Provide the (x, y) coordinate of the cell's center where the given text is located.  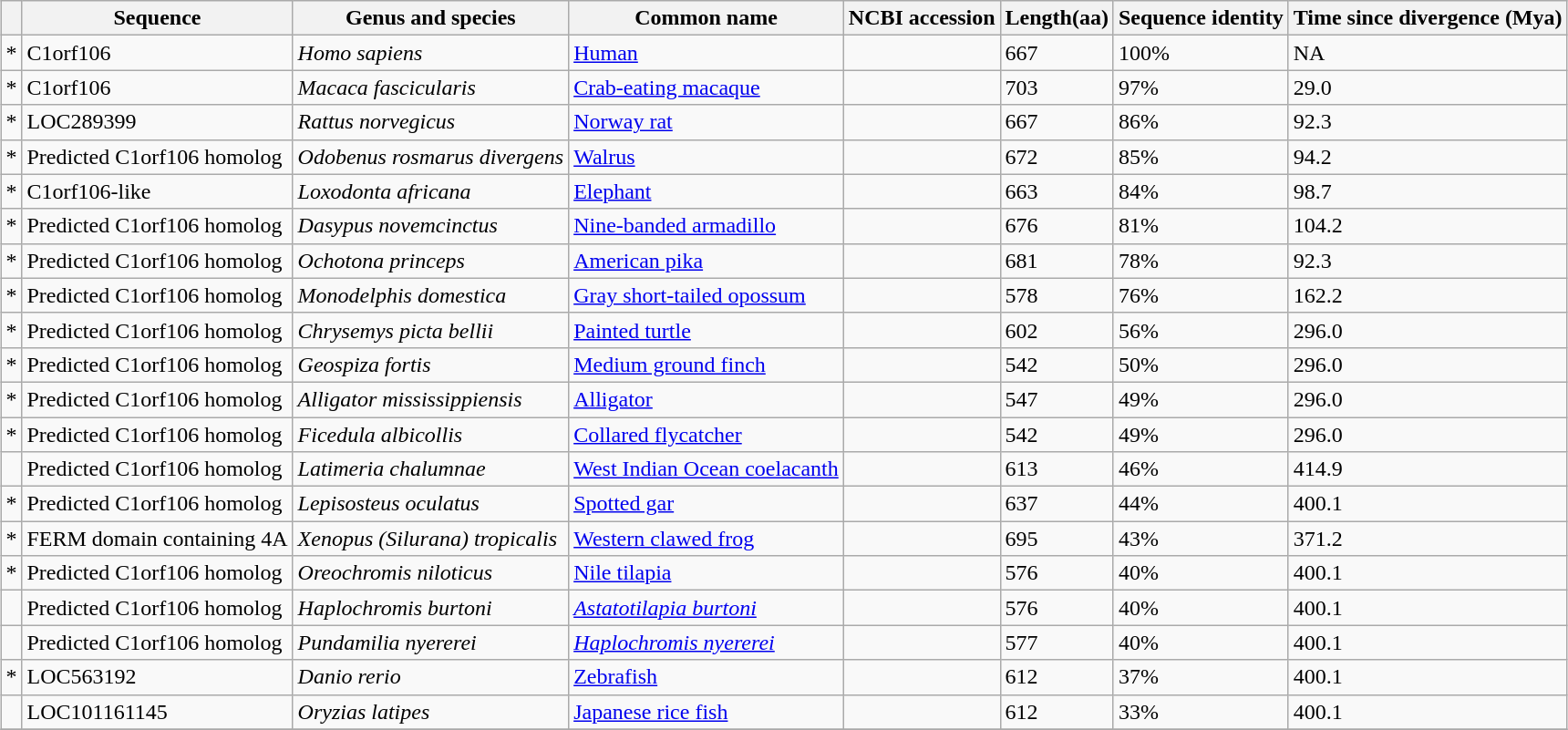
76% (1201, 295)
Astatotilapia burtoni (707, 608)
637 (1057, 504)
Zebrafish (707, 677)
Walrus (707, 157)
Norway rat (707, 122)
681 (1057, 261)
50% (1201, 365)
Painted turtle (707, 330)
43% (1201, 539)
Spotted gar (707, 504)
Geospiza fortis (430, 365)
578 (1057, 295)
85% (1201, 157)
Genus and species (430, 18)
Pundamilia nyererei (430, 643)
162.2 (1428, 295)
Alligator (707, 399)
56% (1201, 330)
Danio rerio (430, 677)
Medium ground finch (707, 365)
84% (1201, 191)
Nile tilapia (707, 573)
663 (1057, 191)
C1orf106-like (157, 191)
American pika (707, 261)
Crab-eating macaque (707, 87)
94.2 (1428, 157)
78% (1201, 261)
Odobenus rosmarus divergens (430, 157)
371.2 (1428, 539)
Monodelphis domestica (430, 295)
Loxodonta africana (430, 191)
Sequence identity (1201, 18)
Western clawed frog (707, 539)
Rattus norvegicus (430, 122)
Length(aa) (1057, 18)
98.7 (1428, 191)
672 (1057, 157)
676 (1057, 226)
104.2 (1428, 226)
100% (1201, 53)
Elephant (707, 191)
NA (1428, 53)
Sequence (157, 18)
Homo sapiens (430, 53)
LOC289399 (157, 122)
Lepisosteus oculatus (430, 504)
Alligator mississippiensis (430, 399)
NCBI accession (922, 18)
695 (1057, 539)
Gray short-tailed opossum (707, 295)
Dasypus novemcinctus (430, 226)
West Indian Ocean coelacanth (707, 469)
Common name (707, 18)
Japanese rice fish (707, 712)
Oryzias latipes (430, 712)
547 (1057, 399)
Haplochromis nyererei (707, 643)
703 (1057, 87)
29.0 (1428, 87)
97% (1201, 87)
33% (1201, 712)
Xenopus (Silurana) tropicalis (430, 539)
Chrysemys picta bellii (430, 330)
Human (707, 53)
Oreochromis niloticus (430, 573)
Latimeria chalumnae (430, 469)
Collared flycatcher (707, 435)
414.9 (1428, 469)
FERM domain containing 4A (157, 539)
Time since divergence (Mya) (1428, 18)
613 (1057, 469)
81% (1201, 226)
577 (1057, 643)
Haplochromis burtoni (430, 608)
Macaca fascicularis (430, 87)
LOC101161145 (157, 712)
LOC563192 (157, 677)
Ficedula albicollis (430, 435)
37% (1201, 677)
86% (1201, 122)
44% (1201, 504)
Ochotona princeps (430, 261)
602 (1057, 330)
46% (1201, 469)
Nine-banded armadillo (707, 226)
